Provide the (x, y) coordinate of the cell's center where the given text is located.  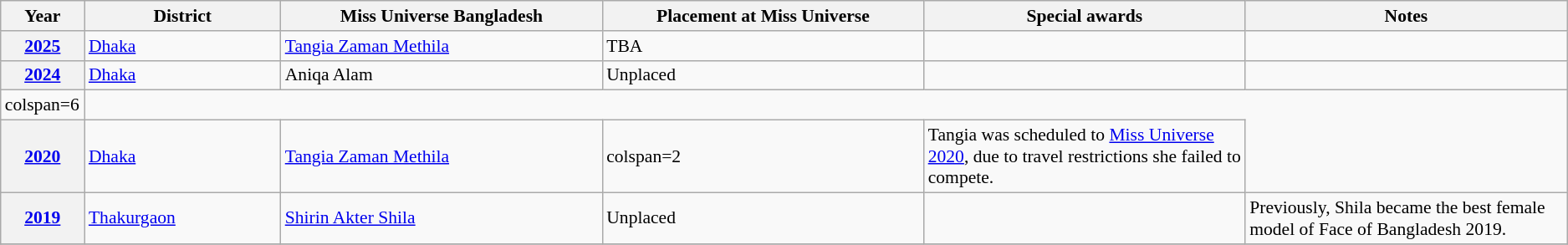
colspan=2 (763, 157)
Thakurgaon (182, 217)
2020 (43, 157)
Tangia was scheduled to Miss Universe 2020, due to travel restrictions she failed to compete. (1085, 157)
Special awards (1085, 16)
2024 (43, 75)
Notes (1407, 16)
Year (43, 16)
Previously, Shila became the best female model of Face of Bangladesh 2019. (1407, 217)
2025 (43, 46)
Shirin Akter Shila (442, 217)
colspan=6 (43, 105)
Placement at Miss Universe (763, 16)
Miss Universe Bangladesh (442, 16)
Aniqa Alam (442, 75)
TBA (763, 46)
2019 (43, 217)
District (182, 16)
